Locate the cell with the specified text and output its [x, y] center coordinate. 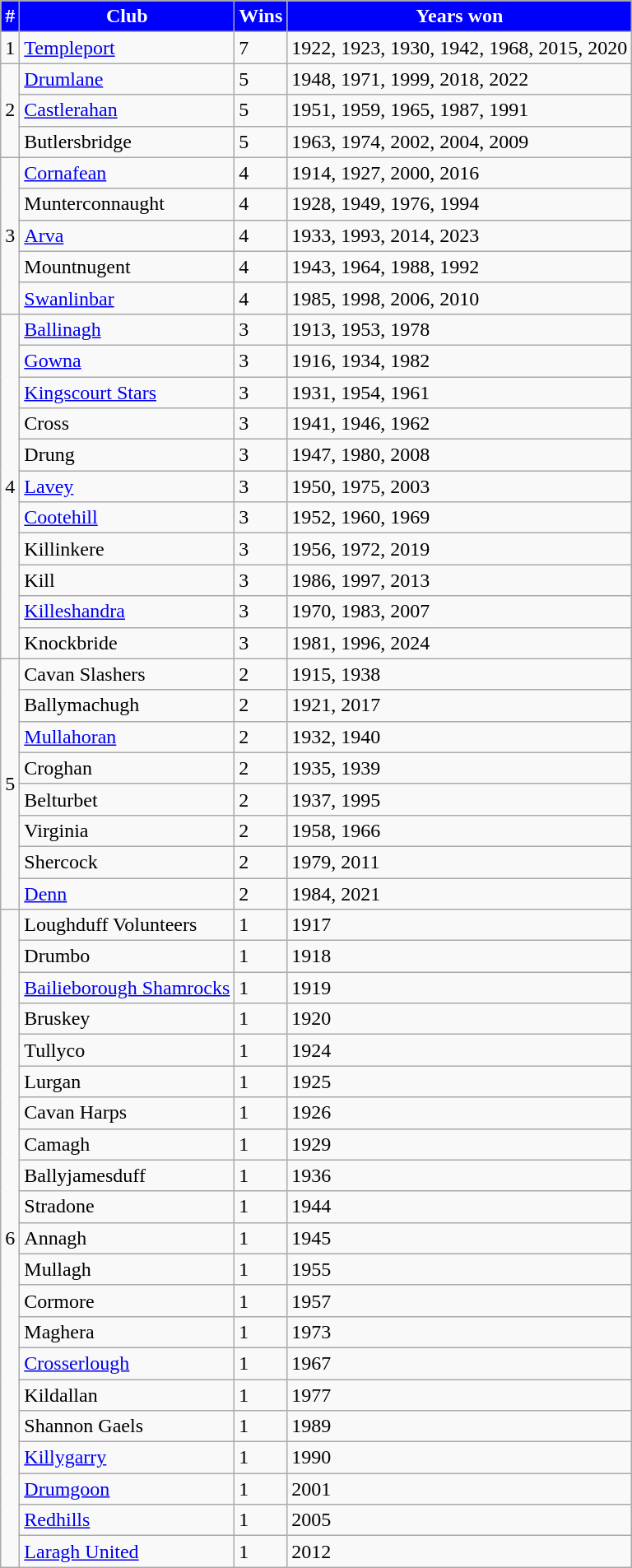
Castlerahan [127, 110]
1984, 2021 [459, 893]
Cavan Harps [127, 1113]
1917 [459, 925]
Croghan [127, 768]
1929 [459, 1144]
1958, 1966 [459, 831]
Drumbo [127, 956]
1944 [459, 1207]
Bruskey [127, 1019]
Knockbride [127, 643]
1967 [459, 1363]
1932, 1940 [459, 737]
Mountnugent [127, 267]
2005 [459, 1520]
Years won [459, 16]
Wins [261, 16]
2012 [459, 1552]
Kildallan [127, 1395]
Camagh [127, 1144]
1914, 1927, 2000, 2016 [459, 173]
1981, 1996, 2024 [459, 643]
1920 [459, 1019]
Killeshandra [127, 612]
7 [261, 48]
Stradone [127, 1207]
Virginia [127, 831]
Bailieborough Shamrocks [127, 988]
Shannon Gaels [127, 1426]
1935, 1939 [459, 768]
Ballyjamesduff [127, 1175]
Mullahoran [127, 737]
Redhills [127, 1520]
Arva [127, 235]
Drumgoon [127, 1489]
Gowna [127, 361]
Lavey [127, 486]
Club [127, 16]
2001 [459, 1489]
Maghera [127, 1332]
Tullyco [127, 1050]
1943, 1964, 1988, 1992 [459, 267]
1937, 1995 [459, 799]
Kill [127, 580]
1936 [459, 1175]
1952, 1960, 1969 [459, 518]
Cormore [127, 1300]
Crosserlough [127, 1363]
1921, 2017 [459, 705]
Ballymachugh [127, 705]
1916, 1934, 1982 [459, 361]
Belturbet [127, 799]
1922, 1923, 1930, 1942, 1968, 2015, 2020 [459, 48]
1926 [459, 1113]
Lurgan [127, 1082]
1931, 1954, 1961 [459, 393]
Annagh [127, 1238]
1963, 1974, 2002, 2004, 2009 [459, 142]
# [10, 16]
Butlersbridge [127, 142]
1925 [459, 1082]
1928, 1949, 1976, 1994 [459, 204]
Drung [127, 455]
1989 [459, 1426]
1957 [459, 1300]
Cross [127, 424]
1919 [459, 988]
1941, 1946, 1962 [459, 424]
Drumlane [127, 79]
1915, 1938 [459, 674]
1970, 1983, 2007 [459, 612]
1948, 1971, 1999, 2018, 2022 [459, 79]
Swanlinbar [127, 298]
1918 [459, 956]
1933, 1993, 2014, 2023 [459, 235]
1950, 1975, 2003 [459, 486]
1951, 1959, 1965, 1987, 1991 [459, 110]
1979, 2011 [459, 862]
1977 [459, 1395]
1986, 1997, 2013 [459, 580]
Denn [127, 893]
Templeport [127, 48]
Killinkere [127, 549]
1913, 1953, 1978 [459, 329]
Killygarry [127, 1458]
Ballinagh [127, 329]
Mullagh [127, 1269]
Shercock [127, 862]
1985, 1998, 2006, 2010 [459, 298]
1955 [459, 1269]
1990 [459, 1458]
1945 [459, 1238]
1924 [459, 1050]
Laragh United [127, 1552]
1956, 1972, 2019 [459, 549]
Munterconnaught [127, 204]
Loughduff Volunteers [127, 925]
1947, 1980, 2008 [459, 455]
1973 [459, 1332]
6 [10, 1238]
Cornafean [127, 173]
Cavan Slashers [127, 674]
Cootehill [127, 518]
Kingscourt Stars [127, 393]
